Return the [x, y] coordinate for the center point of the cell that contains the specified text.  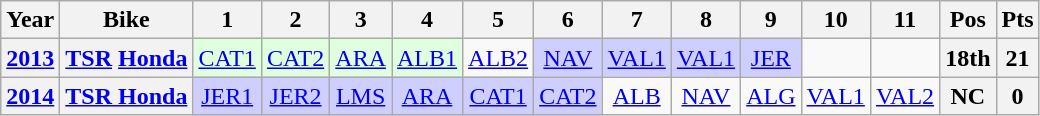
NC [968, 96]
ALB2 [498, 58]
21 [1018, 58]
11 [904, 20]
LMS [361, 96]
Bike [126, 20]
Year [30, 20]
JER2 [295, 96]
Pts [1018, 20]
ALB1 [428, 58]
0 [1018, 96]
6 [568, 20]
1 [227, 20]
2014 [30, 96]
2013 [30, 58]
2 [295, 20]
9 [771, 20]
JER1 [227, 96]
18th [968, 58]
ALG [771, 96]
8 [706, 20]
ALB [636, 96]
7 [636, 20]
3 [361, 20]
Pos [968, 20]
5 [498, 20]
VAL2 [904, 96]
10 [836, 20]
JER [771, 58]
4 [428, 20]
